Capture the cell that displays the provided text and extract its [x, y] central coordinate. 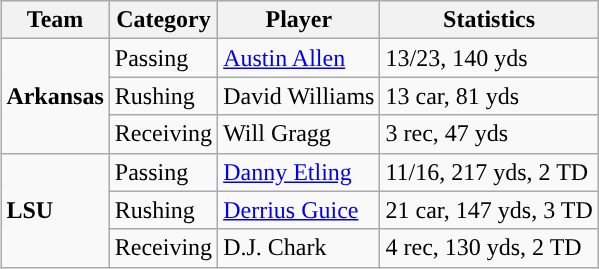
LSU [55, 210]
11/16, 217 yds, 2 TD [489, 172]
Category [163, 20]
David Williams [299, 96]
21 car, 147 yds, 3 TD [489, 210]
D.J. Chark [299, 248]
Team [55, 20]
Derrius Guice [299, 210]
Will Gragg [299, 134]
13 car, 81 yds [489, 96]
Statistics [489, 20]
Austin Allen [299, 58]
Arkansas [55, 96]
Danny Etling [299, 172]
4 rec, 130 yds, 2 TD [489, 248]
13/23, 140 yds [489, 58]
3 rec, 47 yds [489, 134]
Player [299, 20]
